Determine the [X, Y] coordinate at the center of the cell enclosing the given text.  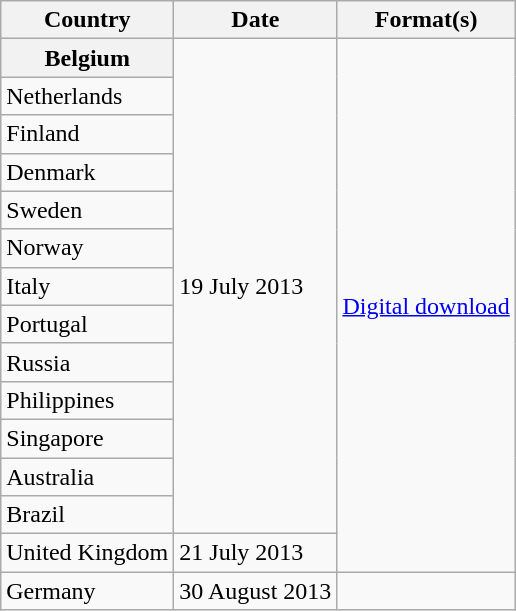
Italy [88, 286]
Digital download [426, 306]
Norway [88, 248]
Date [256, 20]
United Kingdom [88, 553]
19 July 2013 [256, 286]
Portugal [88, 324]
Belgium [88, 58]
Singapore [88, 438]
21 July 2013 [256, 553]
Netherlands [88, 96]
Denmark [88, 172]
Philippines [88, 400]
Format(s) [426, 20]
Brazil [88, 515]
30 August 2013 [256, 591]
Finland [88, 134]
Germany [88, 591]
Russia [88, 362]
Sweden [88, 210]
Australia [88, 477]
Country [88, 20]
